Detect which cell encompasses the target text, then output its [x, y] center coordinate. 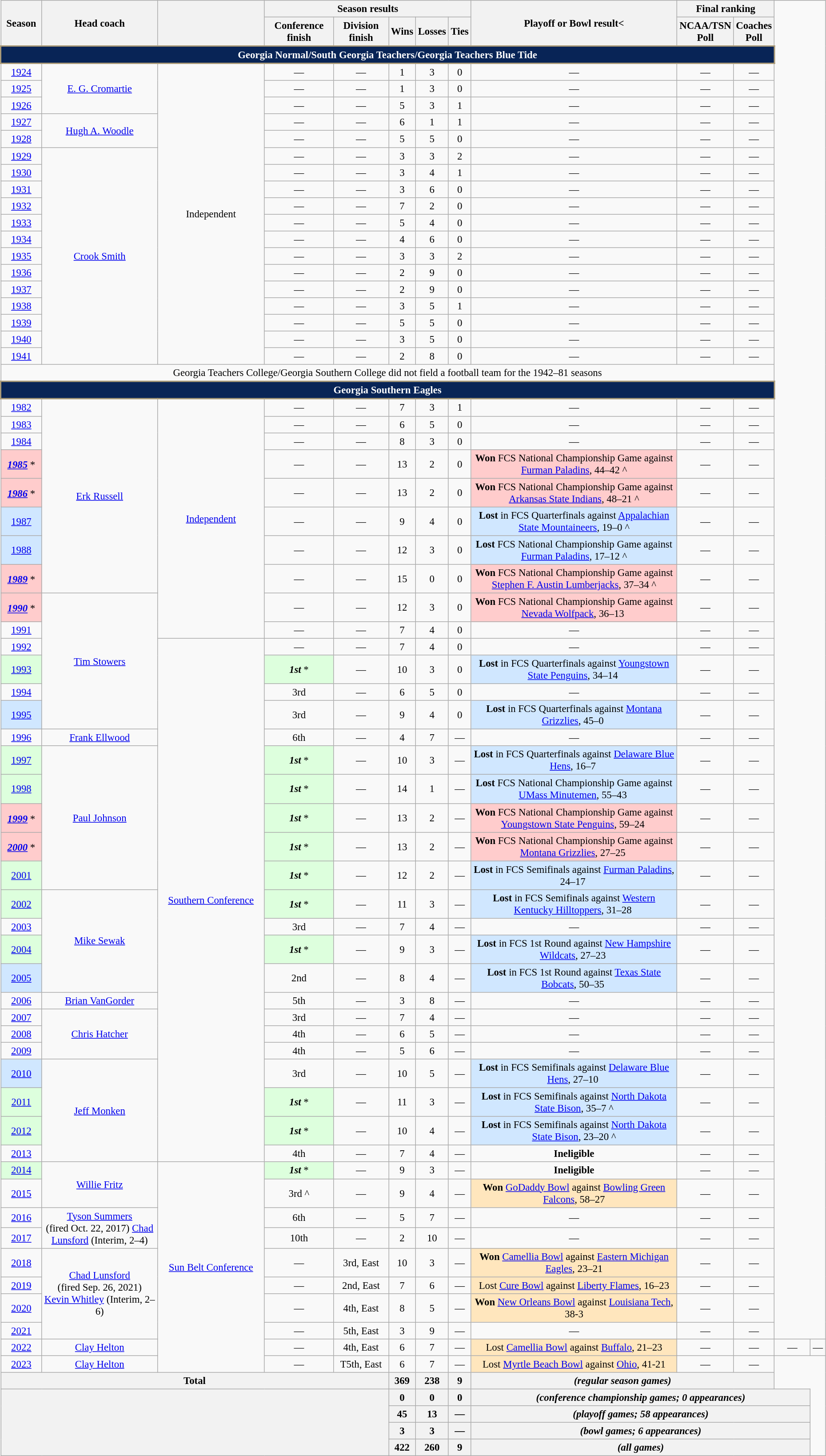
3rd ^ [299, 1193]
2014 [21, 1171]
1988 [21, 550]
1991 [21, 630]
1987 [21, 522]
Sun Belt Conference [211, 1268]
10th [299, 1238]
Won FCS National Championship Game against Arkansas State Indians, 48–21 ^ [574, 492]
1925 [21, 89]
Lost in FCS Semifinals against North Dakota State Bison, 23–20 ^ [574, 1131]
2009 [21, 1051]
2004 [21, 949]
1932 [21, 206]
2023 [21, 1364]
NCAA/TSN Poll [706, 32]
2nd, East [361, 1285]
Brian VanGorder [100, 1001]
1941 [21, 356]
Georgia Normal/South Georgia Teachers/Georgia Teachers Blue Tide [387, 55]
Won FCS National Championship Game against Furman Paladins, 44–42 ^ [574, 464]
1929 [21, 156]
E. G. Cromartie [100, 89]
Jeff Monken [100, 1110]
14 [402, 789]
2019 [21, 1285]
Southern Conference [211, 900]
Georgia Southern Eagles [387, 390]
Won New Orleans Bowl against Louisiana Tech, 38-3 [574, 1308]
Won FCS National Championship Game against Youngstown State Penguins, 59–24 [574, 818]
1928 [21, 139]
1984 [21, 441]
Conference finish [299, 32]
1997 [21, 760]
Total [195, 1381]
(conference championship games; 0 appearances) [641, 1398]
1982 [21, 408]
Lost in FCS Quarterfinals against Appalachian State Mountaineers, 19–0 ^ [574, 522]
1999 * [21, 818]
(regular season games) [623, 1381]
2002 [21, 904]
Chris Hatcher [100, 1034]
Wins [402, 32]
1926 [21, 106]
1930 [21, 172]
(all games) [641, 1448]
1990 * [21, 607]
Lost in FCS Semifinals against North Dakota State Bison, 35–7 ^ [574, 1102]
1985 * [21, 464]
1996 [21, 738]
2017 [21, 1238]
Lost Camellia Bowl against Buffalo, 21–23 [574, 1348]
Willie Fritz [100, 1185]
Lost FCS National Championship Game against Furman Paladins, 17–12 ^ [574, 550]
2008 [21, 1034]
2016 [21, 1218]
1933 [21, 223]
Season [21, 23]
Won Camellia Bowl against Eastern Michigan Eagles, 23–21 [574, 1262]
3rd, East [361, 1262]
2021 [21, 1331]
Lost in FCS Semifinals against Delaware Blue Hens, 27–10 [574, 1074]
2000 * [21, 846]
Paul Johnson [100, 818]
Division finish [361, 32]
Losses [432, 32]
1924 [21, 72]
Final ranking [726, 9]
1937 [21, 289]
2013 [21, 1154]
Crook Smith [100, 256]
1936 [21, 273]
5th [299, 1001]
1989 * [21, 579]
2nd [299, 978]
Hugh A. Woodle [100, 131]
Lost in FCS Semifinals against Furman Paladins, 24–17 [574, 876]
Won GoDaddy Bowl against Bowling Green Falcons, 58–27 [574, 1193]
Tim Stowers [100, 661]
Lost in FCS Quarterfinals against Youngstown State Penguins, 34–14 [574, 669]
1935 [21, 256]
Lost in FCS Semifinals against Western Kentucky Hilltoppers, 31–28 [574, 904]
Erk Russell [100, 496]
2015 [21, 1193]
1939 [21, 323]
1938 [21, 306]
2011 [21, 1102]
2001 [21, 876]
Won FCS National Championship Game against Montana Grizzlies, 27–25 [574, 846]
Tyson Summers(fired Oct. 22, 2017) Chad Lunsford (Interim, 2–4) [100, 1228]
2012 [21, 1131]
Won FCS National Championship Game against Nevada Wolfpack, 36–13 [574, 607]
369 [402, 1381]
5th, East [361, 1331]
1934 [21, 240]
1994 [21, 692]
2005 [21, 978]
1992 [21, 647]
(playoff games; 58 appearances) [641, 1414]
(bowl games; 6 appearances) [641, 1431]
422 [402, 1448]
Lost in FCS Quarterfinals against Delaware Blue Hens, 16–7 [574, 760]
2003 [21, 927]
Lost in FCS 1st Round against Texas State Bobcats, 50–35 [574, 978]
Lost FCS National Championship Game against UMass Minutemen, 55–43 [574, 789]
Lost in FCS 1st Round against New Hampshire Wildcats, 27–23 [574, 949]
Lost Myrtle Beach Bowl against Ohio, 41-21 [574, 1364]
T5th, East [361, 1364]
Playoff or Bowl result< [574, 23]
1983 [21, 424]
2020 [21, 1308]
1993 [21, 669]
Chad Lunsford(fired Sep. 26, 2021) Kevin Whitley (Interim, 2–6) [100, 1293]
Lost in FCS Quarterfinals against Montana Grizzlies, 45–0 [574, 715]
2022 [21, 1348]
45 [402, 1414]
Coaches Poll [754, 32]
Mike Sewak [100, 940]
1931 [21, 189]
238 [432, 1381]
2010 [21, 1074]
15 [402, 579]
Ties [459, 32]
2006 [21, 1001]
1940 [21, 340]
Head coach [100, 23]
Georgia Teachers College/Georgia Southern College did not field a football team for the 1942–81 seasons [387, 373]
2007 [21, 1017]
260 [432, 1448]
1986 * [21, 492]
1927 [21, 122]
Won FCS National Championship Game against Stephen F. Austin Lumberjacks, 37–34 ^ [574, 579]
1998 [21, 789]
Season results [368, 9]
Frank Ellwood [100, 738]
2018 [21, 1262]
1995 [21, 715]
Lost Cure Bowl against Liberty Flames, 16–23 [574, 1285]
